Return [X, Y] of the center of cell containing provided text 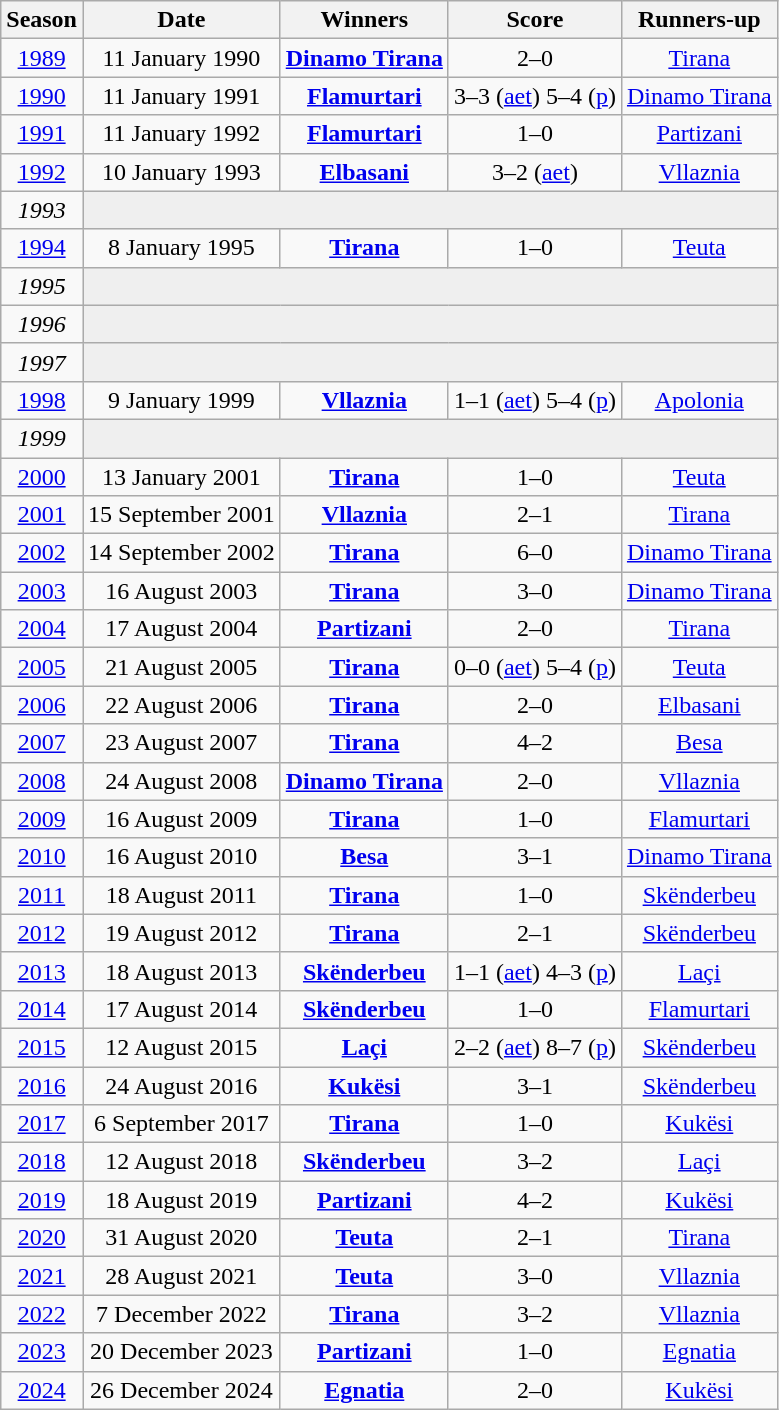
2024 [42, 1390]
12 August 2015 [181, 1047]
2003 [42, 591]
Winners [364, 20]
1994 [42, 248]
2005 [42, 667]
2018 [42, 1162]
Date [181, 20]
2022 [42, 1314]
1999 [42, 438]
15 September 2001 [181, 515]
22 August 2006 [181, 705]
12 August 2018 [181, 1162]
7 December 2022 [181, 1314]
2006 [42, 705]
2004 [42, 629]
2014 [42, 1009]
20 December 2023 [181, 1352]
14 September 2002 [181, 553]
16 August 2010 [181, 857]
8 January 1995 [181, 248]
31 August 2020 [181, 1238]
18 August 2019 [181, 1200]
2000 [42, 477]
2017 [42, 1124]
1996 [42, 324]
2012 [42, 933]
Runners-up [699, 20]
6 September 2017 [181, 1124]
26 December 2024 [181, 1390]
13 January 2001 [181, 477]
17 August 2014 [181, 1009]
9 January 1999 [181, 400]
1991 [42, 134]
1993 [42, 210]
Score [534, 20]
1–1 (aet) 5–4 (p) [534, 400]
18 August 2013 [181, 971]
2020 [42, 1238]
28 August 2021 [181, 1276]
2008 [42, 781]
18 August 2011 [181, 895]
2011 [42, 895]
19 August 2012 [181, 933]
2023 [42, 1352]
17 August 2004 [181, 629]
2013 [42, 971]
16 August 2003 [181, 591]
1989 [42, 58]
0–0 (aet) 5–4 (p) [534, 667]
Season [42, 20]
21 August 2005 [181, 667]
24 August 2016 [181, 1085]
16 August 2009 [181, 819]
2016 [42, 1085]
1–1 (aet) 4–3 (p) [534, 971]
24 August 2008 [181, 781]
2019 [42, 1200]
3–3 (aet) 5–4 (p) [534, 96]
2021 [42, 1276]
11 January 1991 [181, 96]
2009 [42, 819]
1995 [42, 286]
3–2 (aet) [534, 172]
2015 [42, 1047]
1997 [42, 362]
2001 [42, 515]
23 August 2007 [181, 743]
2–2 (aet) 8–7 (p) [534, 1047]
Apolonia [699, 400]
6–0 [534, 553]
1998 [42, 400]
2010 [42, 857]
11 January 1990 [181, 58]
2002 [42, 553]
11 January 1992 [181, 134]
10 January 1993 [181, 172]
2007 [42, 743]
1990 [42, 96]
1992 [42, 172]
